Provide the (X, Y) coordinate of the cell's center where the given text is located.  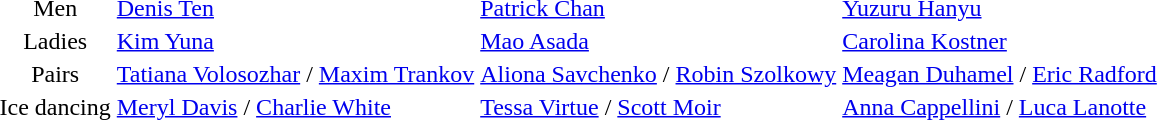
Aliona Savchenko / Robin Szolkowy (658, 74)
Kim Yuna (295, 41)
Mao Asada (658, 41)
Tatiana Volosozhar / Maxim Trankov (295, 74)
